Return the (x, y) coordinate for the center point of the cell that contains the specified text.  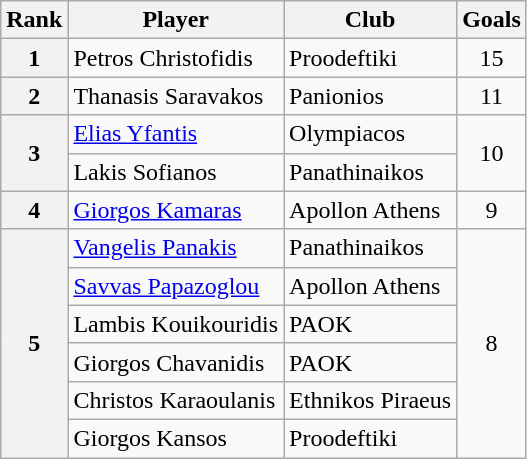
4 (34, 210)
Player (176, 20)
Rank (34, 20)
3 (34, 153)
Ethnikos Piraeus (370, 400)
Elias Yfantis (176, 134)
5 (34, 343)
9 (492, 210)
Savvas Papazoglou (176, 286)
8 (492, 343)
Christos Karaoulanis (176, 400)
Petros Christofidis (176, 58)
15 (492, 58)
Giorgos Kamaras (176, 210)
2 (34, 96)
1 (34, 58)
Giorgos Chavanidis (176, 362)
Club (370, 20)
11 (492, 96)
Goals (492, 20)
Thanasis Saravakos (176, 96)
Lakis Sofianos (176, 172)
Olympiacos (370, 134)
10 (492, 153)
Giorgos Kansos (176, 438)
Vangelis Panakis (176, 248)
Lambis Kouikouridis (176, 324)
Panionios (370, 96)
